Extract the (X, Y) coordinate from the center of the cell holding the provided text.  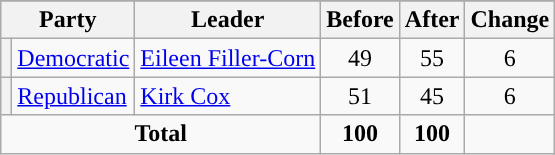
Change (510, 20)
Leader (228, 20)
55 (432, 58)
Eileen Filler-Corn (228, 58)
Democratic (74, 58)
49 (360, 58)
51 (360, 96)
Total (161, 134)
45 (432, 96)
After (432, 20)
Republican (74, 96)
Party (68, 20)
Kirk Cox (228, 96)
Before (360, 20)
